From the cell containing the given text, extract its center point as (x, y) coordinate. 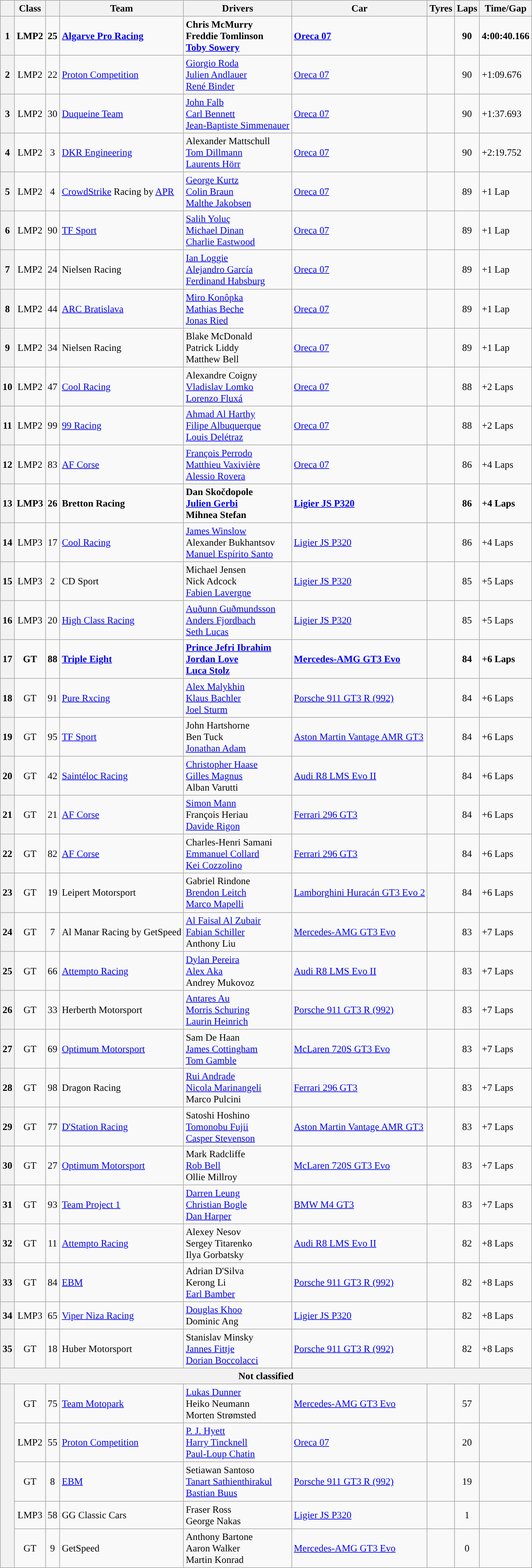
95 (53, 737)
Miro Konôpka Mathias Beche Jonas Ried (238, 309)
Auðunn Guðmundsson Anders Fjordbach Seth Lucas (238, 620)
69 (53, 1049)
Alexandre Coigny Vladislav Lomko Lorenzo Fluxá (238, 387)
98 (53, 1088)
Antares Au Morris Schuring Laurin Heinrich (238, 1010)
Class (30, 9)
Stanislav Minsky Jannes Fittje Dorian Boccolacci (238, 1349)
32 (8, 1244)
Ian Loggie Alejandro García Ferdinand Habsburg (238, 270)
Team (122, 9)
66 (53, 971)
Lamborghini Huracán GT3 Evo 2 (360, 893)
10 (8, 387)
93 (53, 1204)
P. J. Hyett Harry Tincknell Paul-Loup Chatin (238, 1443)
GetSpeed (122, 1548)
Alexey Nesov Sergey Titarenko Ilya Gorbatsky (238, 1244)
Ahmad Al Harthy Filipe Albuquerque Louis Delétraz (238, 425)
Team Motopark (122, 1404)
5 (8, 192)
Tyres (441, 9)
29 (8, 1127)
Lukas Dunner Heiko Neumann Morten Strømsted (238, 1404)
Bretton Racing (122, 504)
Prince Jefri Ibrahim Jordan Love Luca Stolz (238, 659)
+1:37.693 (506, 114)
Saintéloc Racing (122, 776)
Duqueine Team (122, 114)
D'Station Racing (122, 1127)
12 (8, 464)
Team Project 1 (122, 1204)
55 (53, 1443)
Pure Rxcing (122, 698)
Dan Skočdopole Julien Gerbi Mihnea Stefan (238, 504)
Christopher Haase Gilles Magnus Alban Varutti (238, 776)
14 (8, 542)
Simon Mann François Heriau Davide Rigon (238, 815)
Charles-Henri Samani Emmanuel Collard Kei Cozzolino (238, 854)
Setiawan Santoso Tanart Sathienthirakul Bastian Buus (238, 1482)
Fraser Ross George Nakas (238, 1515)
John Hartshorne Ben Tuck Jonathan Adam (238, 737)
+2:19.752 (506, 153)
Al Faisal Al Zubair Fabian Schiller Anthony Liu (238, 932)
13 (8, 504)
Anthony Bartone Aaron Walker Martin Konrad (238, 1548)
Rui Andrade Nicola Marinangeli Marco Pulcini (238, 1088)
Al Manar Racing by GetSpeed (122, 932)
Car (360, 9)
Drivers (238, 9)
Adrian D'Silva Kerong Li Earl Bamber (238, 1283)
35 (8, 1349)
Alexander Mattschull Tom Dillmann Laurents Hörr (238, 153)
Dylan Pereira Alex Aka Andrey Mukovoz (238, 971)
75 (53, 1404)
Triple Eight (122, 659)
65 (53, 1316)
Mark Radcliffe Rob Bell Ollie Millroy (238, 1166)
Darren Leung Christian Bogle Dan Harper (238, 1204)
DKR Engineering (122, 153)
CrowdStrike Racing by APR (122, 192)
28 (8, 1088)
GG Classic Cars (122, 1515)
James Winslow Alexander Bukhantsov Manuel Espírito Santo (238, 542)
Blake McDonald Patrick Liddy Matthew Bell (238, 347)
Alex Malykhin Klaus Bachler Joel Sturm (238, 698)
Giorgio Roda Julien Andlauer René Binder (238, 75)
John Falb Carl Bennett Jean-Baptiste Simmenauer (238, 114)
Sam De Haan James Cottingham Tom Gamble (238, 1049)
57 (467, 1404)
Laps (467, 9)
George Kurtz Colin Braun Malthe Jakobsen (238, 192)
91 (53, 698)
15 (8, 581)
99 Racing (122, 425)
Herberth Motorsport (122, 1010)
+1:09.676 (506, 75)
42 (53, 776)
6 (8, 231)
99 (53, 425)
Time/Gap (506, 9)
Huber Motorsport (122, 1349)
Gabriel Rindone Brendon Leitch Marco Mapelli (238, 893)
Chris McMurry Freddie Tomlinson Toby Sowery (238, 36)
23 (8, 893)
High Class Racing (122, 620)
4:00:40.166 (506, 36)
31 (8, 1204)
Douglas Khoo Dominic Ang (238, 1316)
Not classified (266, 1376)
Dragon Racing (122, 1088)
François Perrodo Matthieu Vaxivière Alessio Rovera (238, 464)
Salih Yoluç Michael Dinan Charlie Eastwood (238, 231)
CD Sport (122, 581)
Viper Niza Racing (122, 1316)
16 (8, 620)
BMW M4 GT3 (360, 1204)
47 (53, 387)
77 (53, 1127)
Algarve Pro Racing (122, 36)
0 (467, 1548)
58 (53, 1515)
Satoshi Hoshino Tomonobu Fujii Casper Stevenson (238, 1127)
Michael Jensen Nick Adcock Fabien Lavergne (238, 581)
ARC Bratislava (122, 309)
Leipert Motorsport (122, 893)
44 (53, 309)
